Output the [x, y] coordinate of the center of the cell containing the given text.  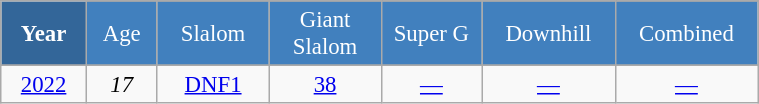
Super G [432, 34]
2022 [44, 85]
38 [325, 85]
Age [122, 34]
Combined [686, 34]
Slalom [213, 34]
Year [44, 34]
GiantSlalom [325, 34]
DNF1 [213, 85]
17 [122, 85]
Downhill [549, 34]
